Scan for the cell matching the given text and deliver its (X, Y) coordinate at center. 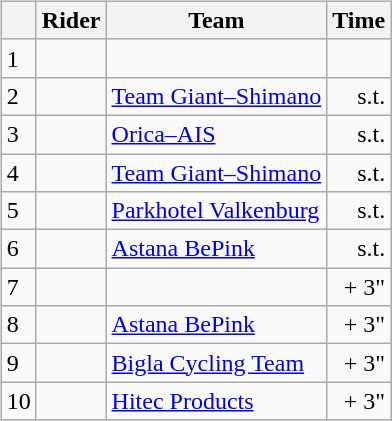
7 (18, 287)
6 (18, 249)
10 (18, 401)
2 (18, 96)
Team (216, 20)
Hitec Products (216, 401)
Rider (71, 20)
3 (18, 134)
5 (18, 211)
1 (18, 58)
8 (18, 325)
Time (359, 20)
4 (18, 173)
Parkhotel Valkenburg (216, 211)
Bigla Cycling Team (216, 363)
Orica–AIS (216, 134)
9 (18, 363)
